Identify which cell holds the provided text, then report its [x, y] central coordinate. 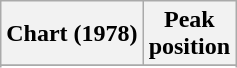
Peakposition [189, 34]
Chart (1978) [72, 34]
